Return the [X, Y] coordinate for the center point of the cell that contains the specified text.  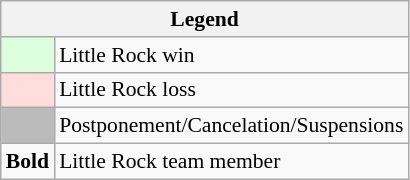
Little Rock team member [231, 162]
Postponement/Cancelation/Suspensions [231, 126]
Little Rock win [231, 55]
Little Rock loss [231, 90]
Legend [205, 19]
Bold [28, 162]
